Identify which cell holds the provided text, then report its [x, y] central coordinate. 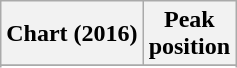
Peakposition [189, 34]
Chart (2016) [72, 34]
